Capture the cell that displays the provided text and extract its (X, Y) central coordinate. 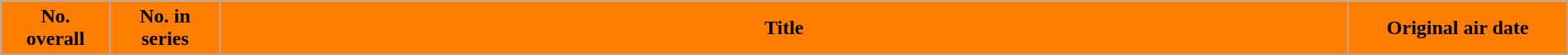
No.overall (56, 28)
No. inseries (165, 28)
Title (784, 28)
Original air date (1457, 28)
